Return the (x, y) coordinate for the center point of the cell that contains the specified text.  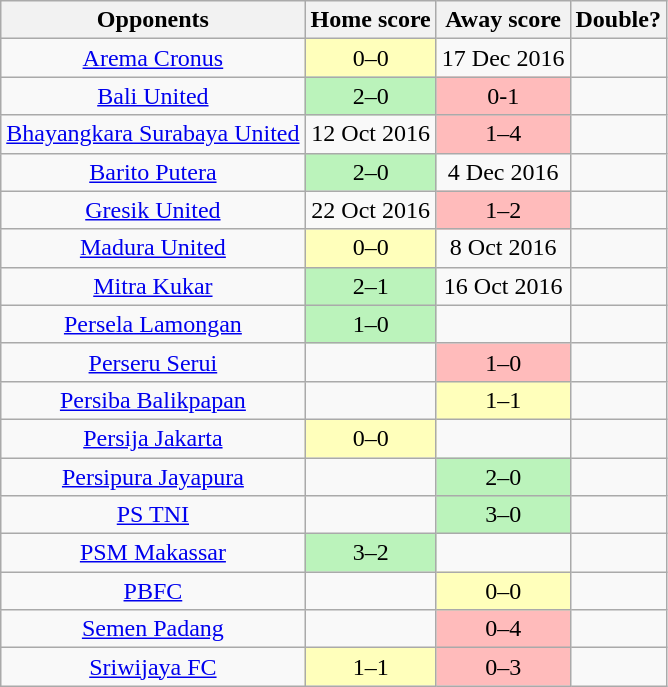
Home score (370, 20)
4 Dec 2016 (503, 172)
Bhayangkara Surabaya United (153, 134)
1–4 (503, 134)
8 Oct 2016 (503, 248)
Away score (503, 20)
Double? (618, 20)
3–0 (503, 515)
PBFC (153, 591)
PSM Makassar (153, 553)
2–1 (370, 286)
0–4 (503, 629)
Gresik United (153, 210)
22 Oct 2016 (370, 210)
12 Oct 2016 (370, 134)
Persipura Jayapura (153, 477)
Persiba Balikpapan (153, 400)
Madura United (153, 248)
Arema Cronus (153, 58)
Bali United (153, 96)
Sriwijaya FC (153, 667)
0–3 (503, 667)
Semen Padang (153, 629)
Mitra Kukar (153, 286)
Perseru Serui (153, 362)
16 Oct 2016 (503, 286)
PS TNI (153, 515)
3–2 (370, 553)
Barito Putera (153, 172)
17 Dec 2016 (503, 58)
0-1 (503, 96)
Opponents (153, 20)
1–2 (503, 210)
Persija Jakarta (153, 438)
Persela Lamongan (153, 324)
